Detect which cell encompasses the target text, then output its (x, y) center coordinate. 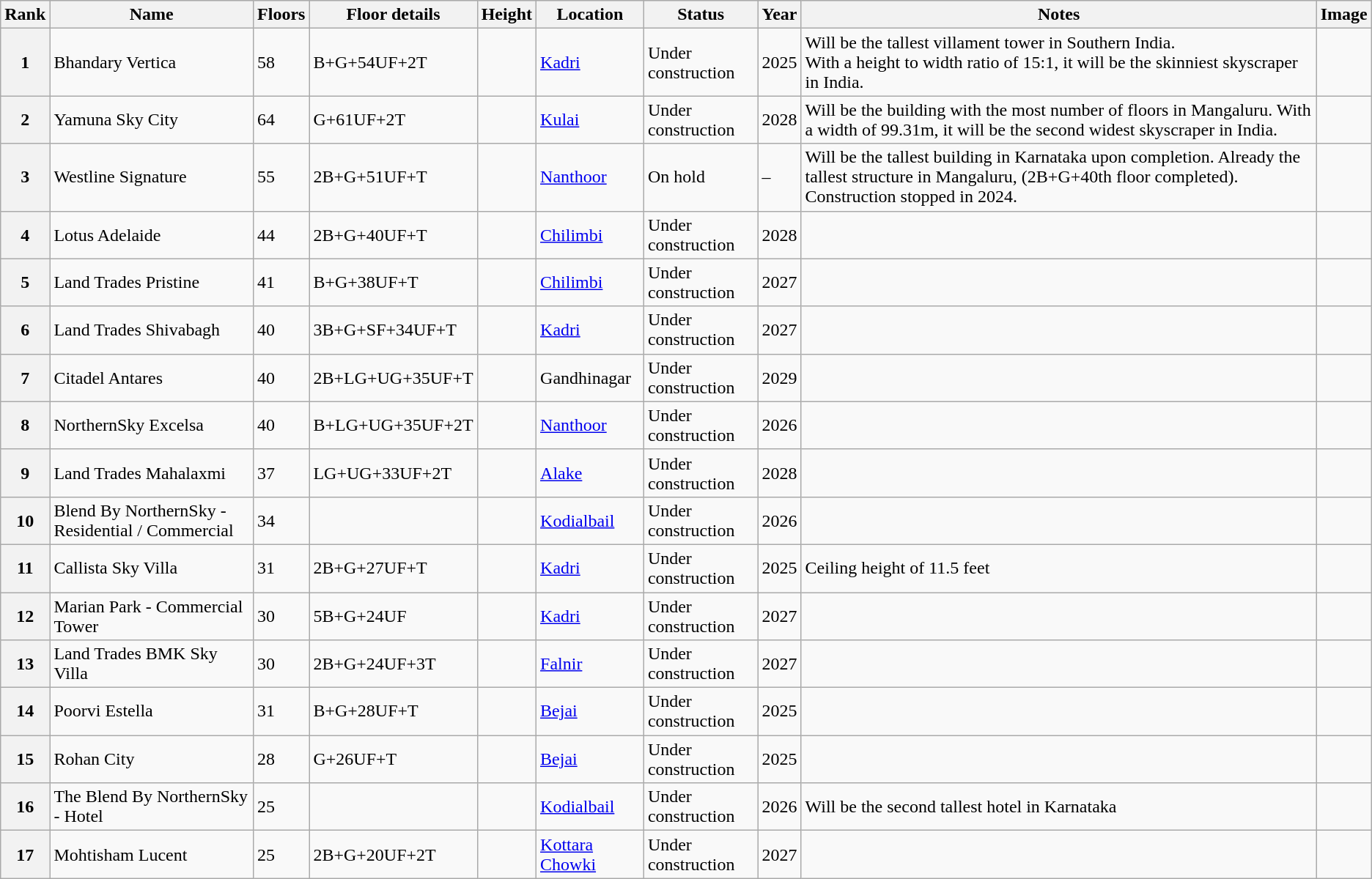
Land Trades Mahalaxmi (152, 473)
Land Trades Shivabagh (152, 330)
Land Trades Pristine (152, 283)
1 (25, 62)
Will be the second tallest hotel in Karnataka (1058, 807)
On hold (701, 177)
2029 (780, 378)
Yamuna Sky City (152, 120)
Bhandary Vertica (152, 62)
55 (281, 177)
Callista Sky Villa (152, 568)
Kulai (591, 120)
14 (25, 712)
NorthernSky Excelsa (152, 425)
Citadel Antares (152, 378)
Land Trades BMK Sky Villa (152, 664)
2B+G+20UF+2T (393, 854)
28 (281, 759)
41 (281, 283)
3B+G+SF+34UF+T (393, 330)
58 (281, 62)
Kottara Chowki (591, 854)
Westline Signature (152, 177)
37 (281, 473)
13 (25, 664)
Will be the tallest villament tower in Southern India.With a height to width ratio of 15:1, it will be the skinniest skyscraper in India. (1058, 62)
G+26UF+T (393, 759)
Lotus Adelaide (152, 234)
2B+G+27UF+T (393, 568)
G+61UF+2T (393, 120)
Mohtisham Lucent (152, 854)
Floor details (393, 15)
B+G+28UF+T (393, 712)
Falnir (591, 664)
Marian Park - Commercial Tower (152, 615)
34 (281, 520)
Image (1344, 15)
11 (25, 568)
Rank (25, 15)
B+G+54UF+2T (393, 62)
2B+G+40UF+T (393, 234)
Gandhinagar (591, 378)
Notes (1058, 15)
Alake (591, 473)
2B+LG+UG+35UF+T (393, 378)
Height (506, 15)
6 (25, 330)
LG+UG+33UF+2T (393, 473)
16 (25, 807)
15 (25, 759)
2B+G+24UF+3T (393, 664)
B+LG+UG+35UF+2T (393, 425)
Will be the building with the most number of floors in Mangaluru. With a width of 99.31m, it will be the second widest skyscraper in India. (1058, 120)
5 (25, 283)
Name (152, 15)
Blend By NorthernSky - Residential / Commercial (152, 520)
4 (25, 234)
The Blend By NorthernSky - Hotel (152, 807)
Location (591, 15)
2 (25, 120)
7 (25, 378)
8 (25, 425)
64 (281, 120)
Status (701, 15)
9 (25, 473)
– (780, 177)
12 (25, 615)
Year (780, 15)
Ceiling height of 11.5 feet (1058, 568)
5B+G+24UF (393, 615)
Rohan City (152, 759)
10 (25, 520)
2B+G+51UF+T (393, 177)
44 (281, 234)
3 (25, 177)
Floors (281, 15)
B+G+38UF+T (393, 283)
Poorvi Estella (152, 712)
17 (25, 854)
